Capture the cell that displays the provided text and extract its (x, y) central coordinate. 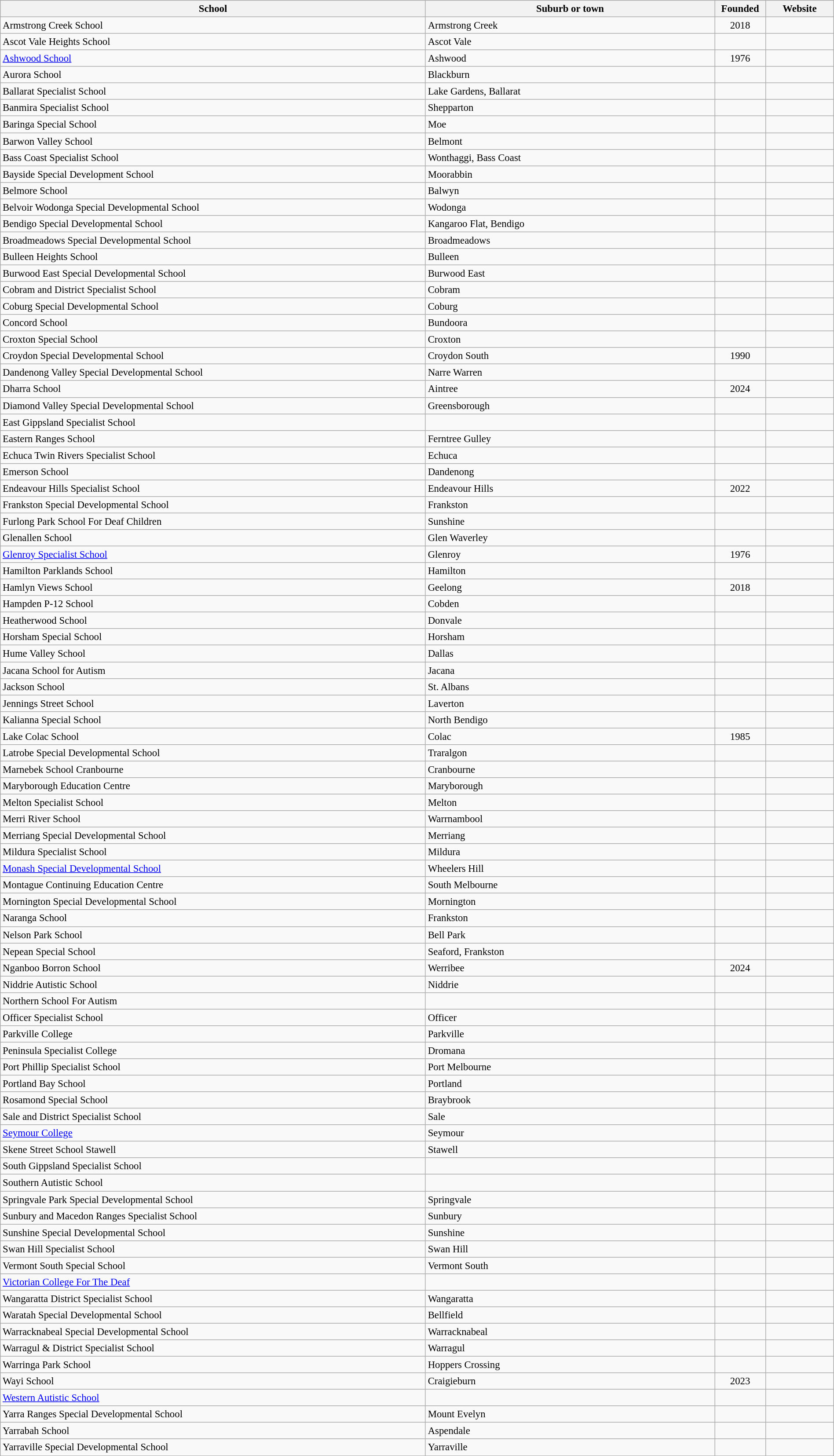
Portland Bay School (213, 1084)
Banmira Specialist School (213, 108)
Endeavour Hills (570, 488)
Diamond Valley Special Developmental School (213, 406)
Merri River School (213, 819)
Narre Warren (570, 373)
Bass Coast Specialist School (213, 157)
Shepparton (570, 108)
Founded (740, 9)
Skene Street School Stawell (213, 1150)
Warringa Park School (213, 1365)
Stawell (570, 1150)
Traralgon (570, 753)
Greensborough (570, 406)
South Gippsland Specialist School (213, 1166)
Mornington (570, 902)
Coburg Special Developmental School (213, 307)
South Melbourne (570, 885)
Jennings Street School (213, 703)
Latrobe Special Developmental School (213, 753)
St. Albans (570, 687)
Geelong (570, 588)
Niddrie Autistic School (213, 984)
Hoppers Crossing (570, 1365)
Peninsula Specialist College (213, 1050)
Coburg (570, 307)
Bundoora (570, 323)
Seymour (570, 1133)
Ashwood (570, 59)
Mornington Special Developmental School (213, 902)
Seaford, Frankston (570, 951)
Hamilton (570, 571)
Kangaroo Flat, Bendigo (570, 224)
Website (800, 9)
Echuca (570, 455)
Sunbury (570, 1216)
Hampden P-12 School (213, 604)
Sunshine Special Developmental School (213, 1233)
Dallas (570, 654)
Lake Colac School (213, 736)
Mildura (570, 852)
Eastern Ranges School (213, 439)
Mildura Specialist School (213, 852)
Seymour College (213, 1133)
Cobram and District Specialist School (213, 290)
Marnebek School Cranbourne (213, 769)
Horsham Special School (213, 637)
Swan Hill Specialist School (213, 1249)
Barwon Valley School (213, 141)
Ashwood School (213, 59)
Bayside Special Development School (213, 174)
Wheelers Hill (570, 869)
Balwyn (570, 190)
Ferntree Gulley (570, 439)
Glenallen School (213, 538)
Armstrong Creek (570, 26)
Maryborough Education Centre (213, 786)
Southern Autistic School (213, 1183)
Dromana (570, 1050)
Glen Waverley (570, 538)
Springvale Park Special Developmental School (213, 1200)
Aurora School (213, 75)
Hamilton Parklands School (213, 571)
Moorabbin (570, 174)
Burwood East (570, 273)
Vermont South (570, 1266)
Nelson Park School (213, 935)
Nganboo Borron School (213, 968)
Rosamond Special School (213, 1100)
Bulleen Heights School (213, 257)
North Bendigo (570, 720)
Kalianna Special School (213, 720)
Laverton (570, 703)
2022 (740, 488)
Glenroy (570, 555)
Niddrie (570, 984)
Werribee (570, 968)
Warrnambool (570, 819)
Concord School (213, 323)
Wayi School (213, 1381)
Melton Specialist School (213, 802)
Springvale (570, 1200)
Sunbury and Macedon Ranges Specialist School (213, 1216)
Officer (570, 1017)
Armstrong Creek School (213, 26)
Port Phillip Specialist School (213, 1067)
Dandenong (570, 472)
Victorian College For The Deaf (213, 1282)
Endeavour Hills Specialist School (213, 488)
Warragul (570, 1348)
Merriang (570, 836)
2023 (740, 1381)
Horsham (570, 637)
Emerson School (213, 472)
Yarrabah School (213, 1431)
Jacana (570, 670)
Moe (570, 124)
Hamlyn Views School (213, 588)
Croydon Special Developmental School (213, 356)
Frankston Special Developmental School (213, 505)
Heatherwood School (213, 621)
Broadmeadows (570, 240)
Jackson School (213, 687)
Northern School For Autism (213, 1001)
Melton (570, 802)
Belmore School (213, 190)
1990 (740, 356)
Parkville (570, 1034)
Port Melbourne (570, 1067)
Echuca Twin Rivers Specialist School (213, 455)
Parkville College (213, 1034)
Warragul & District Specialist School (213, 1348)
Monash Special Developmental School (213, 869)
Yarra Ranges Special Developmental School (213, 1414)
Wonthaggi, Bass Coast (570, 157)
Donvale (570, 621)
Wangaratta District Specialist School (213, 1299)
Craigieburn (570, 1381)
Wodonga (570, 207)
Blackburn (570, 75)
Cranbourne (570, 769)
Portland (570, 1084)
Naranga School (213, 918)
Montague Continuing Education Centre (213, 885)
Jacana School for Autism (213, 670)
Waratah Special Developmental School (213, 1315)
Officer Specialist School (213, 1017)
Croydon South (570, 356)
Warracknabeal Special Developmental School (213, 1332)
Aintree (570, 389)
East Gippsland Specialist School (213, 422)
Warracknabeal (570, 1332)
Glenroy Specialist School (213, 555)
Lake Gardens, Ballarat (570, 91)
Dandenong Valley Special Developmental School (213, 373)
Colac (570, 736)
Cobden (570, 604)
Yarraville Special Developmental School (213, 1448)
Braybrook (570, 1100)
Hume Valley School (213, 654)
Dharra School (213, 389)
Sale and District Specialist School (213, 1117)
Merriang Special Developmental School (213, 836)
Croxton Special School (213, 340)
Burwood East Special Developmental School (213, 273)
Mount Evelyn (570, 1414)
Broadmeadows Special Developmental School (213, 240)
Ascot Vale (570, 42)
Sale (570, 1117)
Bellfield (570, 1315)
Ascot Vale Heights School (213, 42)
Vermont South Special School (213, 1266)
Maryborough (570, 786)
Western Autistic School (213, 1398)
Furlong Park School For Deaf Children (213, 521)
Bendigo Special Developmental School (213, 224)
Suburb or town (570, 9)
Baringa Special School (213, 124)
Wangaratta (570, 1299)
Yarraville (570, 1448)
Cobram (570, 290)
Croxton (570, 340)
Bell Park (570, 935)
Bulleen (570, 257)
Ballarat Specialist School (213, 91)
Nepean Special School (213, 951)
Swan Hill (570, 1249)
1985 (740, 736)
Aspendale (570, 1431)
Belmont (570, 141)
School (213, 9)
Belvoir Wodonga Special Developmental School (213, 207)
